Identify which cell holds the provided text, then report its (X, Y) central coordinate. 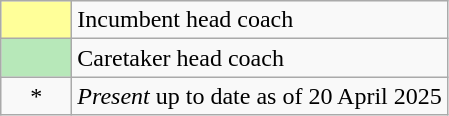
Present up to date as of 20 April 2025 (260, 96)
Incumbent head coach (260, 20)
Caretaker head coach (260, 58)
* (36, 96)
